Output the [X, Y] coordinate of the center of the cell containing the given text.  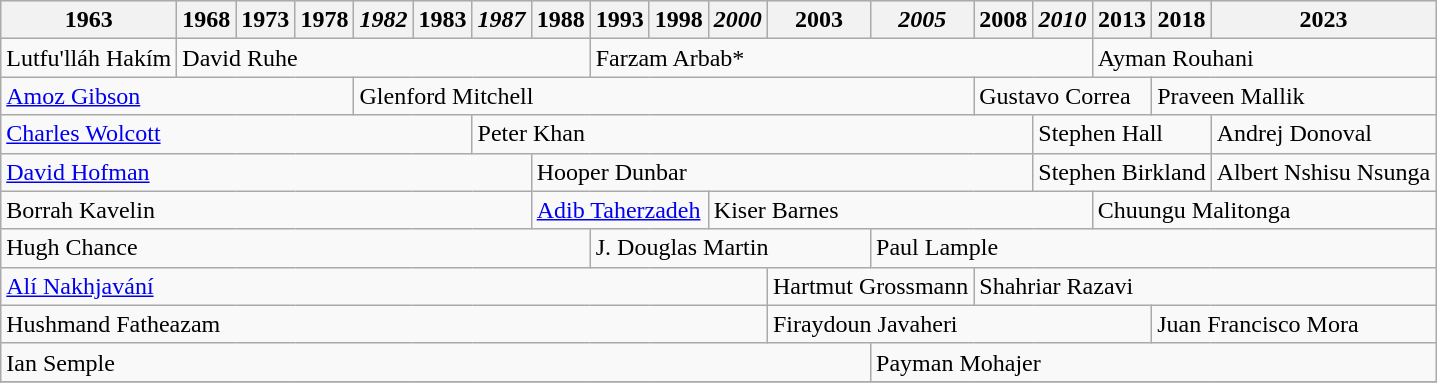
Peter Khan [752, 134]
1978 [324, 20]
Praveen Mallik [1294, 96]
Charles Wolcott [236, 134]
David Hofman [266, 172]
Kiser Barnes [900, 210]
Paul Lample [1154, 248]
1968 [206, 20]
2013 [1122, 20]
Adib Taherzadeh [620, 210]
1983 [442, 20]
Hushmand Fatheazam [384, 324]
Hartmut Grossmann [870, 286]
Shahriar Razavi [1205, 286]
Ayman Rouhani [1264, 58]
Gustavo Correa [1063, 96]
1988 [560, 20]
Firaydoun Javaheri [959, 324]
2000 [738, 20]
Lutfu'lláh Hakím [89, 58]
2005 [922, 20]
Hooper Dunbar [782, 172]
Glenford Mitchell [664, 96]
2003 [818, 20]
2018 [1182, 20]
2023 [1323, 20]
1987 [502, 20]
Chuungu Malitonga [1264, 210]
David Ruhe [384, 58]
Farzam Arbab* [841, 58]
1973 [266, 20]
1963 [89, 20]
Borrah Kavelin [266, 210]
Juan Francisco Mora [1294, 324]
2008 [1004, 20]
Amoz Gibson [178, 96]
Albert Nshisu Nsunga [1323, 172]
2010 [1062, 20]
1993 [620, 20]
1998 [678, 20]
Ian Semple [436, 362]
1982 [384, 20]
Stephen Hall [1122, 134]
Hugh Chance [296, 248]
Stephen Birkland [1122, 172]
Payman Mohajer [1154, 362]
Andrej Donoval [1323, 134]
Alí Nakhjavání [384, 286]
J. Douglas Martin [730, 248]
